Identify which cell holds the provided text, then report its [x, y] central coordinate. 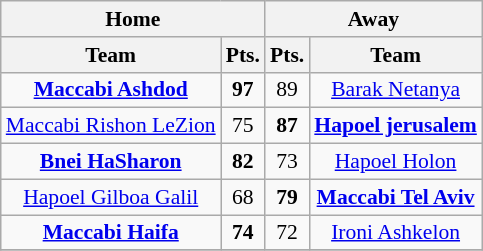
Hapoel jerusalem [396, 126]
73 [287, 162]
Home [133, 19]
79 [287, 197]
Maccabi Haifa [111, 233]
Hapoel Gilboa Galil [111, 197]
Maccabi Rishon LeZion [111, 126]
97 [243, 90]
Ironi Ashkelon [396, 233]
82 [243, 162]
89 [287, 90]
Maccabi Ashdod [111, 90]
Maccabi Tel Aviv [396, 197]
87 [287, 126]
Hapoel Holon [396, 162]
72 [287, 233]
Away [374, 19]
75 [243, 126]
Bnei HaSharon [111, 162]
74 [243, 233]
68 [243, 197]
Barak Netanya [396, 90]
